Provide the [X, Y] coordinate of the cell's center where the given text is located.  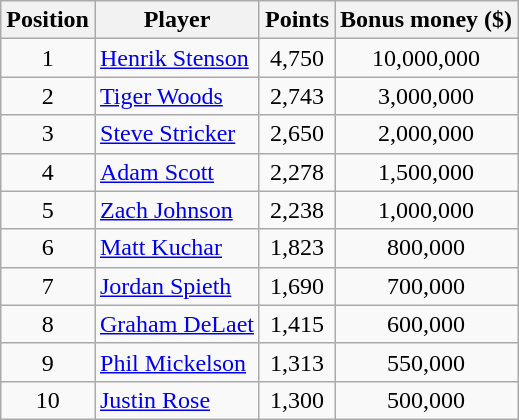
9 [48, 362]
3 [48, 134]
2 [48, 96]
800,000 [426, 248]
Position [48, 20]
Adam Scott [176, 172]
Player [176, 20]
8 [48, 324]
7 [48, 286]
2,238 [296, 210]
600,000 [426, 324]
Phil Mickelson [176, 362]
1,300 [296, 400]
1,500,000 [426, 172]
2,278 [296, 172]
Jordan Spieth [176, 286]
500,000 [426, 400]
Graham DeLaet [176, 324]
1,690 [296, 286]
Steve Stricker [176, 134]
10 [48, 400]
Tiger Woods [176, 96]
1,823 [296, 248]
10,000,000 [426, 58]
Matt Kuchar [176, 248]
3,000,000 [426, 96]
2,743 [296, 96]
1,000,000 [426, 210]
Points [296, 20]
5 [48, 210]
Zach Johnson [176, 210]
Bonus money ($) [426, 20]
700,000 [426, 286]
2,650 [296, 134]
1,313 [296, 362]
2,000,000 [426, 134]
1 [48, 58]
Henrik Stenson [176, 58]
1,415 [296, 324]
4 [48, 172]
550,000 [426, 362]
6 [48, 248]
Justin Rose [176, 400]
4,750 [296, 58]
